Provide the (x, y) coordinate of the cell's center where the given text is located.  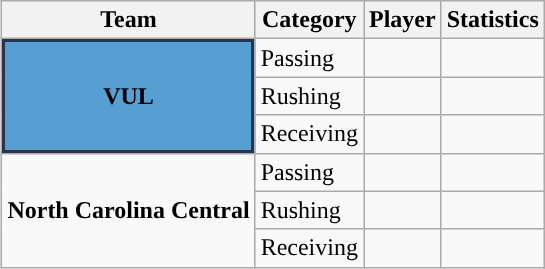
North Carolina Central (128, 210)
Player (403, 20)
VUL (128, 96)
Statistics (492, 20)
Team (128, 20)
Category (309, 20)
